Return (X, Y) of the center of cell containing provided text 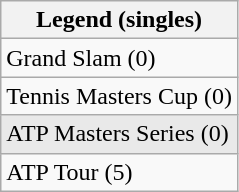
ATP Tour (5) (120, 172)
ATP Masters Series (0) (120, 134)
Grand Slam (0) (120, 58)
Legend (singles) (120, 20)
Tennis Masters Cup (0) (120, 96)
